Find where the given text appears and provide that cell's center as [X, Y] coordinate. 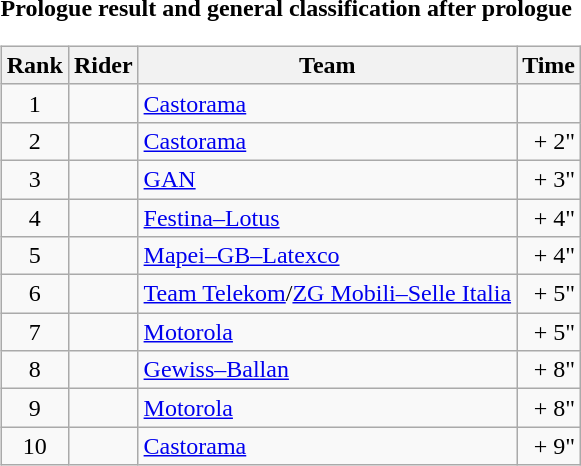
Rank [34, 65]
Gewiss–Ballan [328, 370]
Mapei–GB–Latexco [328, 256]
1 [34, 103]
3 [34, 179]
10 [34, 446]
6 [34, 294]
Team Telekom/ZG Mobili–Selle Italia [328, 294]
Team [328, 65]
2 [34, 141]
GAN [328, 179]
5 [34, 256]
8 [34, 370]
4 [34, 217]
Rider [103, 65]
+ 3" [549, 179]
7 [34, 332]
+ 2" [549, 141]
9 [34, 408]
Festina–Lotus [328, 217]
Time [549, 65]
+ 9" [549, 446]
